Provide the (x, y) coordinate of the cell's center where the given text is located.  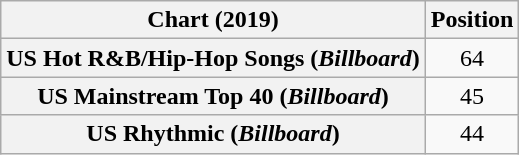
64 (472, 58)
Position (472, 20)
US Rhythmic (Billboard) (213, 134)
US Mainstream Top 40 (Billboard) (213, 96)
45 (472, 96)
44 (472, 134)
US Hot R&B/Hip-Hop Songs (Billboard) (213, 58)
Chart (2019) (213, 20)
